Find where the given text appears and provide that cell's center as (x, y) coordinate. 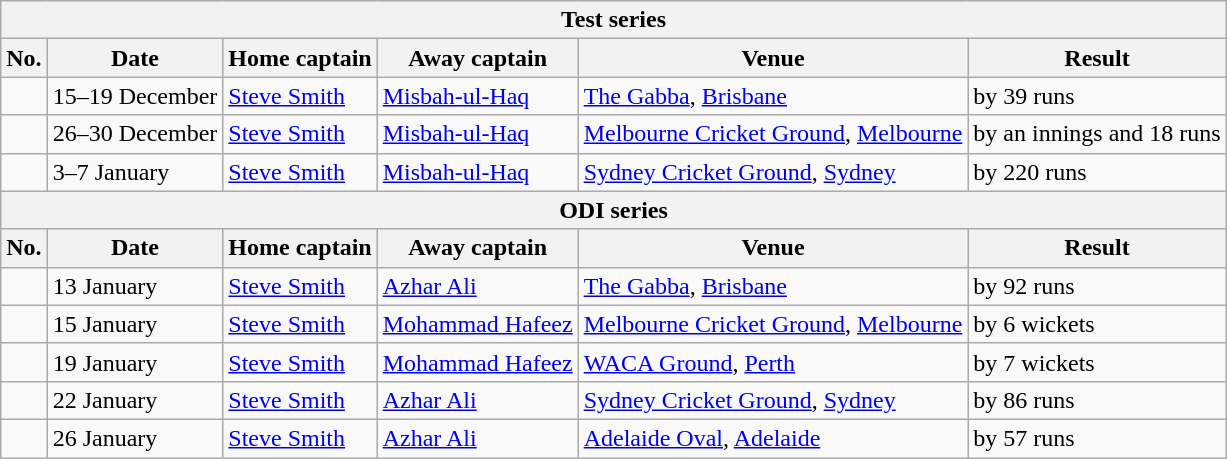
by 86 runs (1097, 400)
15–19 December (135, 96)
ODI series (614, 210)
by 7 wickets (1097, 362)
by 57 runs (1097, 438)
26 January (135, 438)
13 January (135, 286)
by an innings and 18 runs (1097, 134)
26–30 December (135, 134)
WACA Ground, Perth (773, 362)
by 220 runs (1097, 172)
3–7 January (135, 172)
22 January (135, 400)
by 92 runs (1097, 286)
by 6 wickets (1097, 324)
Test series (614, 20)
by 39 runs (1097, 96)
Adelaide Oval, Adelaide (773, 438)
15 January (135, 324)
19 January (135, 362)
